Return [x, y] of the center of cell containing provided text 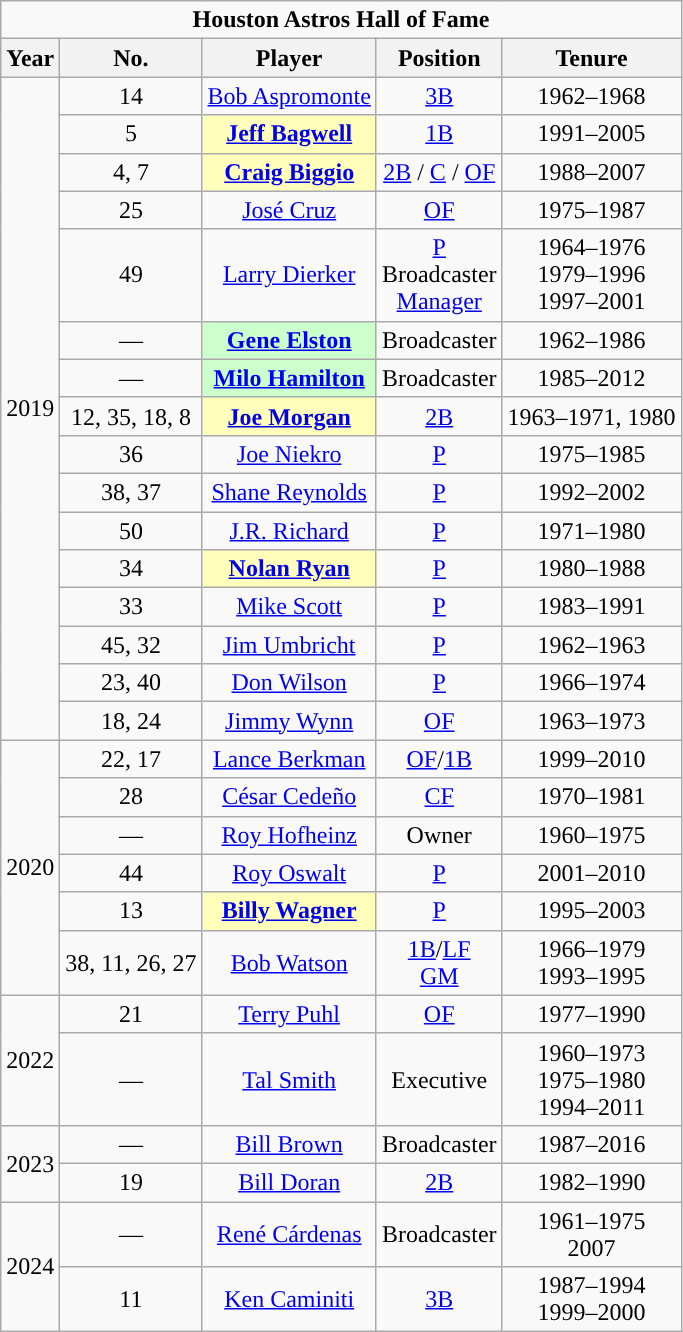
36 [131, 454]
2022 [30, 1060]
1962–1968 [592, 96]
2020 [30, 868]
Executive [439, 1079]
Larry Dierker [289, 275]
Bill Doran [289, 1182]
José Cruz [289, 210]
César Cedeño [289, 797]
1961–1975 2007 [592, 1234]
Bob Aspromonte [289, 96]
2019 [30, 408]
38, 37 [131, 492]
22, 17 [131, 759]
René Cárdenas [289, 1234]
1962–1963 [592, 645]
2B / C / OF [439, 172]
1983–1991 [592, 607]
38, 11, 26, 27 [131, 962]
Jeff Bagwell [289, 134]
Shane Reynolds [289, 492]
1B [439, 134]
1977–1990 [592, 1014]
1992–2002 [592, 492]
21 [131, 1014]
1999–2010 [592, 759]
No. [131, 58]
Houston Astros Hall of Fame [341, 20]
50 [131, 531]
19 [131, 1182]
1962–1986 [592, 340]
23, 40 [131, 683]
CF [439, 797]
1991–2005 [592, 134]
OF/1B [439, 759]
25 [131, 210]
Position [439, 58]
2023 [30, 1163]
2024 [30, 1267]
13 [131, 911]
1964–19761979–19961997–2001 [592, 275]
1975–1985 [592, 454]
28 [131, 797]
18, 24 [131, 721]
2001–2010 [592, 873]
Ken Caminiti [289, 1300]
44 [131, 873]
Year [30, 58]
1975–1987 [592, 210]
1B/LF GM [439, 962]
1970–1981 [592, 797]
4, 7 [131, 172]
1971–1980 [592, 531]
Tenure [592, 58]
5 [131, 134]
Mike Scott [289, 607]
J.R. Richard [289, 531]
45, 32 [131, 645]
1985–2012 [592, 378]
49 [131, 275]
Bob Watson [289, 962]
Owner [439, 835]
33 [131, 607]
14 [131, 96]
Jimmy Wynn [289, 721]
Billy Wagner [289, 911]
PBroadcasterManager [439, 275]
1987–2016 [592, 1144]
1995–2003 [592, 911]
Nolan Ryan [289, 569]
Milo Hamilton [289, 378]
Roy Oswalt [289, 873]
1963–1973 [592, 721]
Joe Morgan [289, 416]
Craig Biggio [289, 172]
Roy Hofheinz [289, 835]
1960–1975 [592, 835]
Jim Umbricht [289, 645]
34 [131, 569]
Lance Berkman [289, 759]
Tal Smith [289, 1079]
Don Wilson [289, 683]
Joe Niekro [289, 454]
1960–1973 1975–1980 1994–2011 [592, 1079]
1966–1979 1993–1995 [592, 962]
Gene Elston [289, 340]
11 [131, 1300]
1980–1988 [592, 569]
Bill Brown [289, 1144]
1987–1994 1999–2000 [592, 1300]
1963–1971, 1980 [592, 416]
12, 35, 18, 8 [131, 416]
Player [289, 58]
Terry Puhl [289, 1014]
1966–1974 [592, 683]
1982–1990 [592, 1182]
1988–2007 [592, 172]
